Return (X, Y) of the center of cell containing provided text 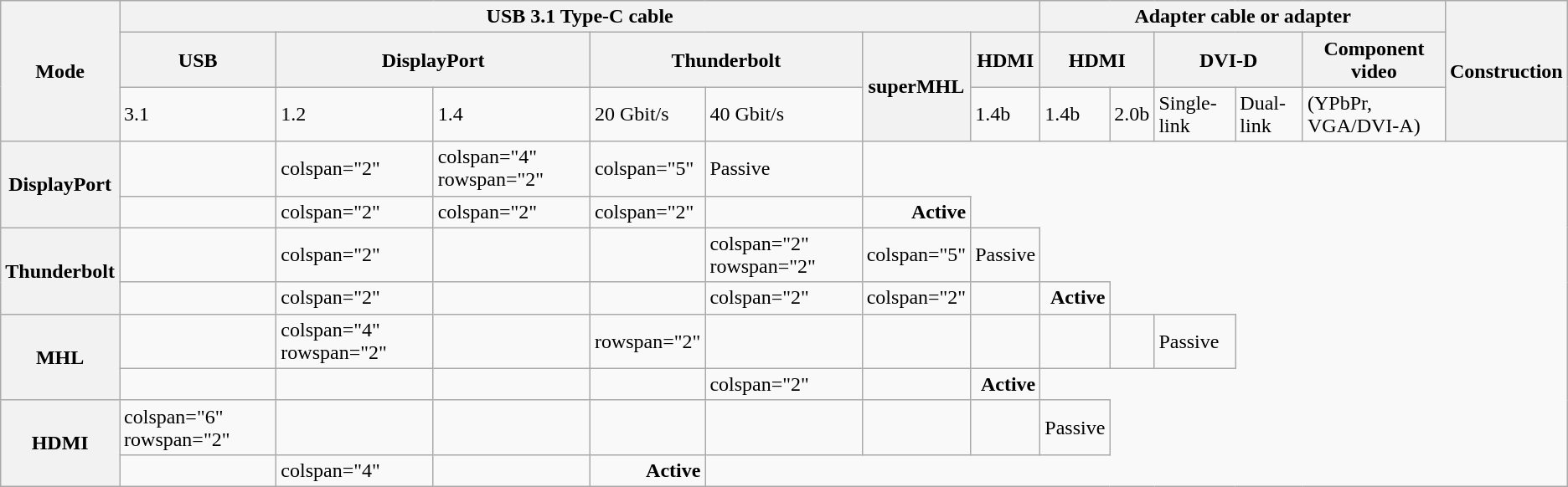
Construction (1506, 71)
superMHL (916, 87)
40 Gbit/s (784, 114)
20 Gbit/s (647, 114)
Dual-link (1270, 114)
1.4 (511, 114)
DVI-D (1229, 60)
Mode (60, 71)
MHL (60, 356)
USB 3.1 Type-C cable (580, 17)
(YPbPr, VGA/DVI-A) (1374, 114)
3.1 (198, 114)
Single-link (1194, 114)
2.0b (1132, 114)
1.2 (355, 114)
colspan="4" (355, 470)
rowspan="2" (647, 341)
colspan="6" rowspan="2" (198, 427)
Adapter cable or adapter (1243, 17)
Component video (1374, 60)
USB (198, 60)
colspan="2" rowspan="2" (784, 254)
